Extract the (X, Y) coordinate from the center of the cell holding the provided text.  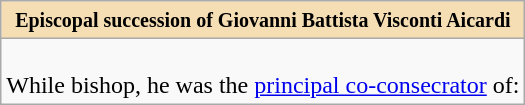
While bishop, he was the principal co-consecrator of: (263, 72)
Episcopal succession of Giovanni Battista Visconti Aicardi (263, 20)
